Return the (x, y) coordinate for the center point of the cell that contains the specified text.  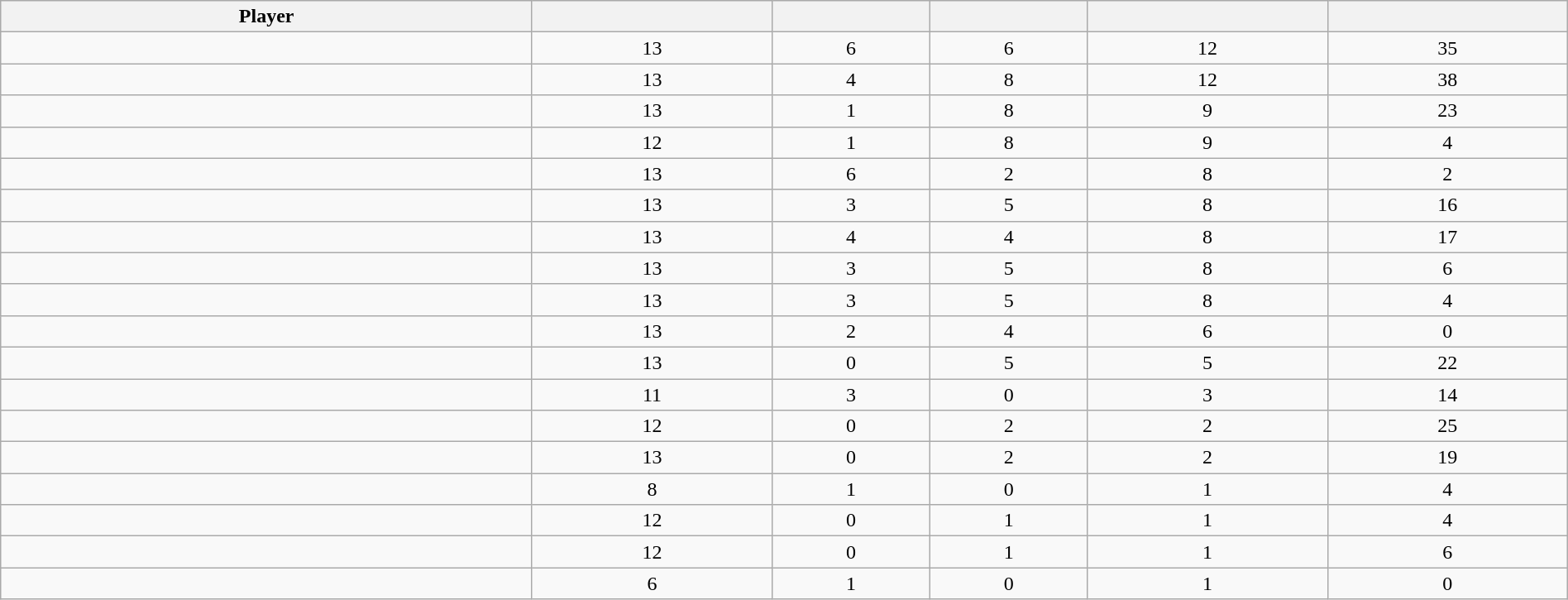
25 (1447, 426)
23 (1447, 111)
22 (1447, 362)
17 (1447, 237)
11 (652, 395)
Player (266, 17)
19 (1447, 458)
38 (1447, 79)
16 (1447, 205)
35 (1447, 48)
14 (1447, 395)
